Find where the given text appears and provide that cell's center as [x, y] coordinate. 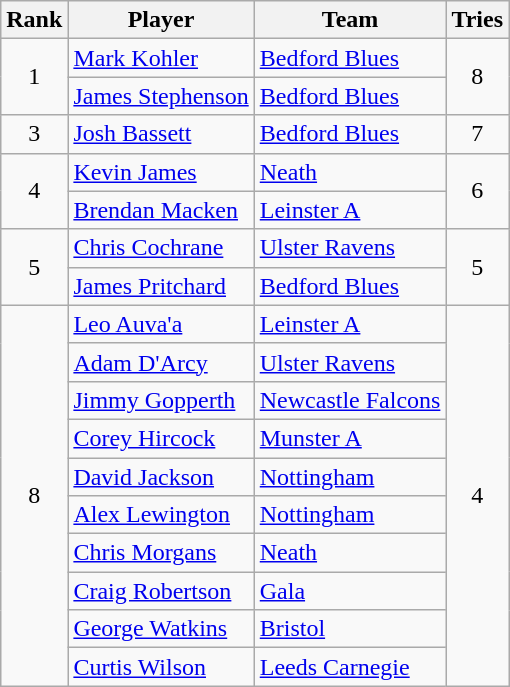
Jimmy Gopperth [161, 400]
Kevin James [161, 172]
Chris Morgans [161, 553]
Newcastle Falcons [350, 400]
George Watkins [161, 629]
Team [350, 20]
Brendan Macken [161, 210]
Munster A [350, 438]
Corey Hircock [161, 438]
Leo Auva'a [161, 324]
Alex Lewington [161, 515]
6 [478, 191]
3 [34, 134]
1 [34, 77]
Curtis Wilson [161, 667]
Adam D'Arcy [161, 362]
Leeds Carnegie [350, 667]
Rank [34, 20]
7 [478, 134]
David Jackson [161, 477]
Tries [478, 20]
Josh Bassett [161, 134]
Bristol [350, 629]
Craig Robertson [161, 591]
Chris Cochrane [161, 248]
Gala [350, 591]
James Pritchard [161, 286]
Mark Kohler [161, 58]
James Stephenson [161, 96]
Player [161, 20]
